Determine the [X, Y] coordinate at the center of the cell enclosing the given text.  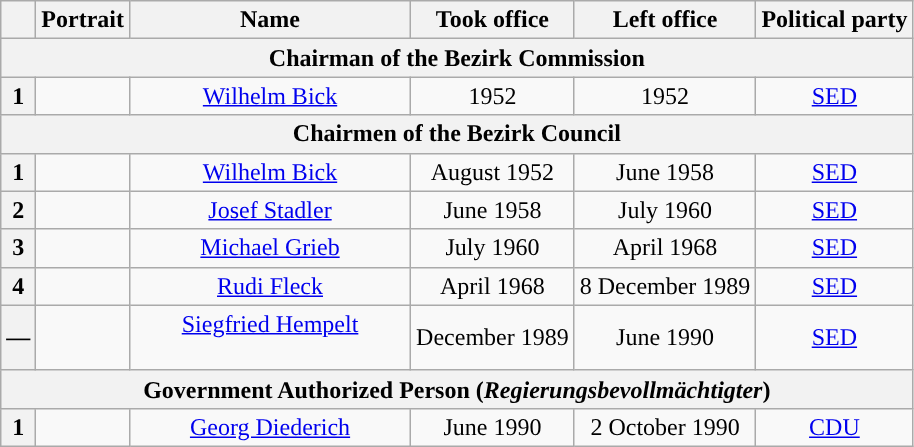
Took office [493, 20]
Chairmen of the Bezirk Council [457, 134]
Rudi Fleck [270, 286]
Name [270, 20]
3 [18, 248]
Government Authorized Person (Regierungsbevollmächtigter) [457, 389]
CDU [834, 427]
4 [18, 286]
Josef Stadler [270, 210]
2 [18, 210]
Siegfried Hempelt [270, 338]
— [18, 338]
Georg Diederich [270, 427]
Chairman of the Bezirk Commission [457, 58]
Political party [834, 20]
Michael Grieb [270, 248]
December 1989 [493, 338]
8 December 1989 [665, 286]
Portrait [83, 20]
2 October 1990 [665, 427]
August 1952 [493, 172]
Left office [665, 20]
